Provide the [x, y] coordinate of the cell's center where the given text is located.  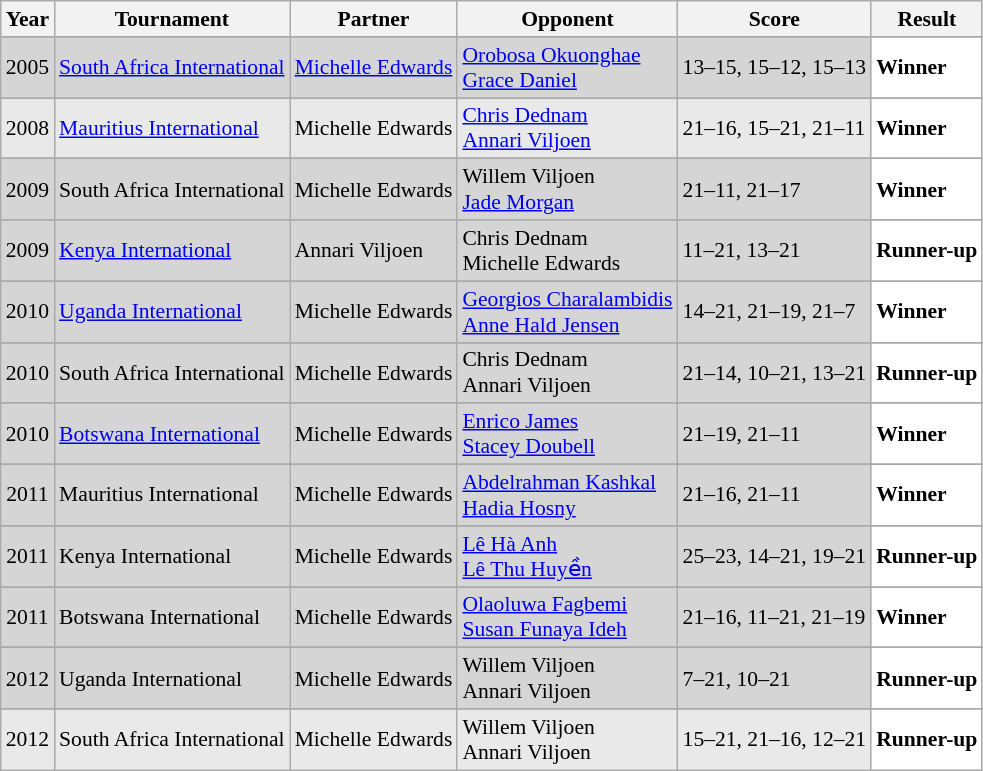
15–21, 21–16, 12–21 [775, 740]
Chris Dednam Michelle Edwards [567, 250]
25–23, 14–21, 19–21 [775, 556]
Enrico James Stacey Doubell [567, 434]
Result [926, 19]
Partner [374, 19]
Georgios Charalambidis Anne Hald Jensen [567, 312]
Score [775, 19]
21–16, 11–21, 21–19 [775, 618]
21–11, 21–17 [775, 190]
Willem Viljoen Jade Morgan [567, 190]
2008 [28, 128]
Orobosa Okuonghae Grace Daniel [567, 68]
2005 [28, 68]
21–19, 21–11 [775, 434]
Year [28, 19]
Lê Hà Anh Lê Thu Huyền [567, 556]
Annari Viljoen [374, 250]
Abdelrahman Kashkal Hadia Hosny [567, 496]
Opponent [567, 19]
21–14, 10–21, 13–21 [775, 372]
14–21, 21–19, 21–7 [775, 312]
11–21, 13–21 [775, 250]
Olaoluwa Fagbemi Susan Funaya Ideh [567, 618]
7–21, 10–21 [775, 678]
13–15, 15–12, 15–13 [775, 68]
21–16, 21–11 [775, 496]
Tournament [172, 19]
21–16, 15–21, 21–11 [775, 128]
